Return the (x, y) coordinate for the center point of the cell that contains the specified text.  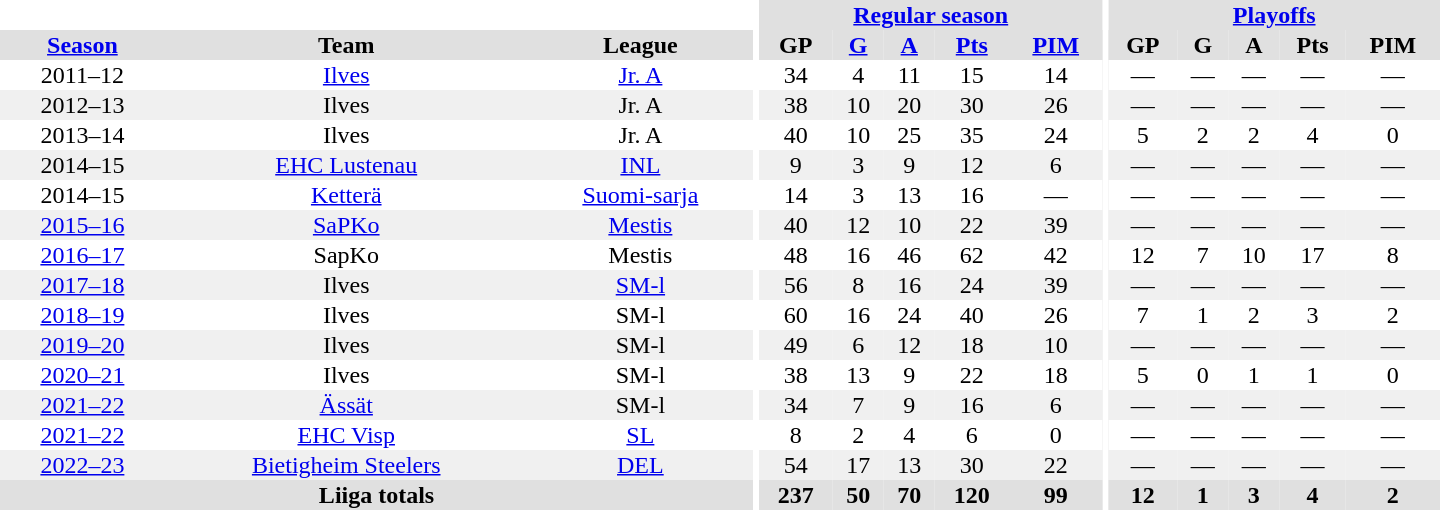
2022–23 (82, 465)
20 (910, 105)
League (640, 45)
60 (796, 315)
EHC Visp (346, 435)
INL (640, 165)
120 (972, 495)
Ässät (346, 405)
2017–18 (82, 285)
42 (1056, 255)
Team (346, 45)
Playoffs (1274, 15)
Ketterä (346, 195)
Regular season (931, 15)
EHC Lustenau (346, 165)
2013–14 (82, 135)
48 (796, 255)
2015–16 (82, 225)
35 (972, 135)
Suomi-sarja (640, 195)
Bietigheim Steelers (346, 465)
2012–13 (82, 105)
Liiga totals (376, 495)
11 (910, 75)
2019–20 (82, 345)
SL (640, 435)
99 (1056, 495)
15 (972, 75)
237 (796, 495)
49 (796, 345)
Season (82, 45)
70 (910, 495)
SaPKo (346, 225)
2020–21 (82, 375)
2018–19 (82, 315)
2011–12 (82, 75)
25 (910, 135)
SapKo (346, 255)
DEL (640, 465)
54 (796, 465)
2016–17 (82, 255)
62 (972, 255)
50 (858, 495)
46 (910, 255)
56 (796, 285)
